Extract the (X, Y) coordinate from the center of the cell holding the provided text.  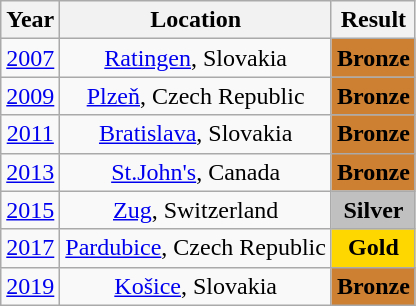
Pardubice, Czech Republic (196, 248)
Location (196, 20)
2017 (30, 248)
Year (30, 20)
Bratislava, Slovakia (196, 134)
2019 (30, 286)
Košice, Slovakia (196, 286)
Gold (373, 248)
2015 (30, 210)
2011 (30, 134)
2009 (30, 96)
Result (373, 20)
Silver (373, 210)
Plzeň, Czech Republic (196, 96)
St.John's, Canada (196, 172)
2007 (30, 58)
2013 (30, 172)
Zug, Switzerland (196, 210)
Ratingen, Slovakia (196, 58)
